Determine the [X, Y] coordinate at the center of the cell enclosing the given text.  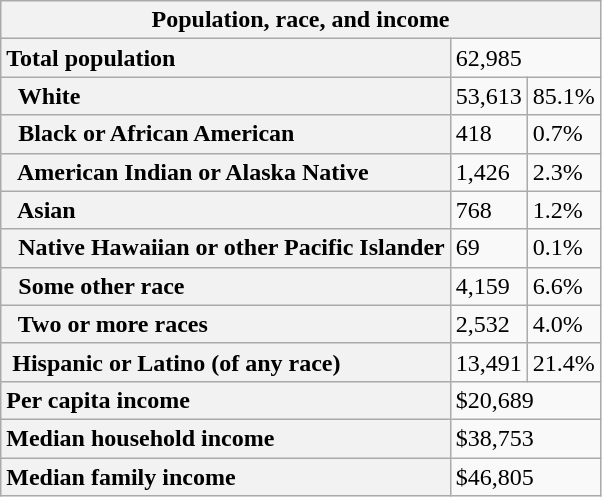
69 [488, 248]
53,613 [488, 96]
Median family income [226, 477]
13,491 [488, 362]
Per capita income [226, 400]
85.1% [564, 96]
$38,753 [525, 438]
21.4% [564, 362]
Total population [226, 58]
Population, race, and income [301, 20]
768 [488, 210]
Asian [226, 210]
Black or African American [226, 134]
0.1% [564, 248]
White [226, 96]
Median household income [226, 438]
4,159 [488, 286]
$46,805 [525, 477]
62,985 [525, 58]
6.6% [564, 286]
American Indian or Alaska Native [226, 172]
418 [488, 134]
2.3% [564, 172]
Some other race [226, 286]
1.2% [564, 210]
Native Hawaiian or other Pacific Islander [226, 248]
1,426 [488, 172]
4.0% [564, 324]
2,532 [488, 324]
$20,689 [525, 400]
Two or more races [226, 324]
0.7% [564, 134]
Hispanic or Latino (of any race) [226, 362]
